Determine the (X, Y) coordinate at the center of the cell enclosing the given text.  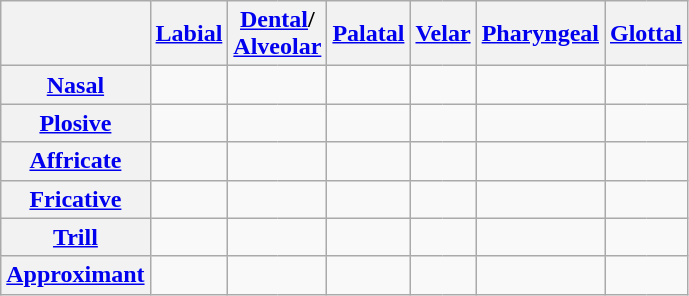
Pharyngeal (540, 34)
Glottal (646, 34)
Dental/Alveolar (278, 34)
Velar (443, 34)
Affricate (76, 161)
Trill (76, 237)
Fricative (76, 199)
Approximant (76, 275)
Palatal (368, 34)
Plosive (76, 123)
Labial (189, 34)
Nasal (76, 85)
